From the cell containing the given text, extract its center point as [x, y] coordinate. 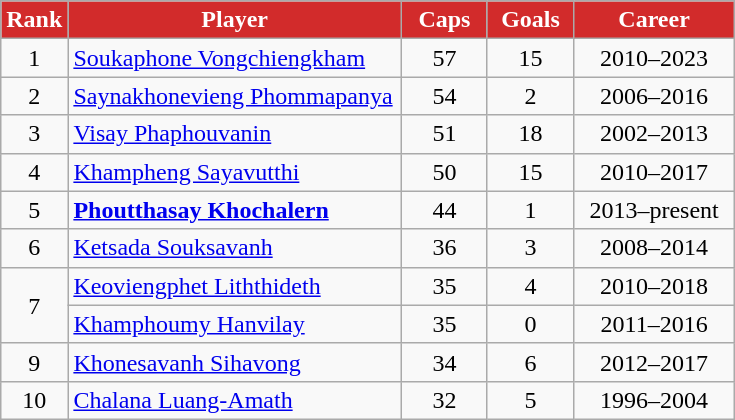
Khamphoumy Hanvilay [235, 324]
Goals [530, 20]
0 [530, 324]
2008–2014 [654, 248]
57 [444, 58]
51 [444, 134]
36 [444, 248]
2010–2017 [654, 172]
2010–2018 [654, 286]
10 [34, 400]
2006–2016 [654, 96]
50 [444, 172]
Phoutthasay Khochalern [235, 210]
2012–2017 [654, 362]
Soukaphone Vongchiengkham [235, 58]
2011–2016 [654, 324]
2002–2013 [654, 134]
44 [444, 210]
Saynakhonevieng Phommapanya [235, 96]
Khampheng Sayavutthi [235, 172]
Chalana Luang-Amath [235, 400]
Ketsada Souksavanh [235, 248]
7 [34, 305]
Visay Phaphouvanin [235, 134]
1996–2004 [654, 400]
Keoviengphet Liththideth [235, 286]
32 [444, 400]
Career [654, 20]
2010–2023 [654, 58]
Caps [444, 20]
Player [235, 20]
Rank [34, 20]
Khonesavanh Sihavong [235, 362]
54 [444, 96]
18 [530, 134]
2013–present [654, 210]
9 [34, 362]
34 [444, 362]
